Detect which cell encompasses the target text, then output its [x, y] center coordinate. 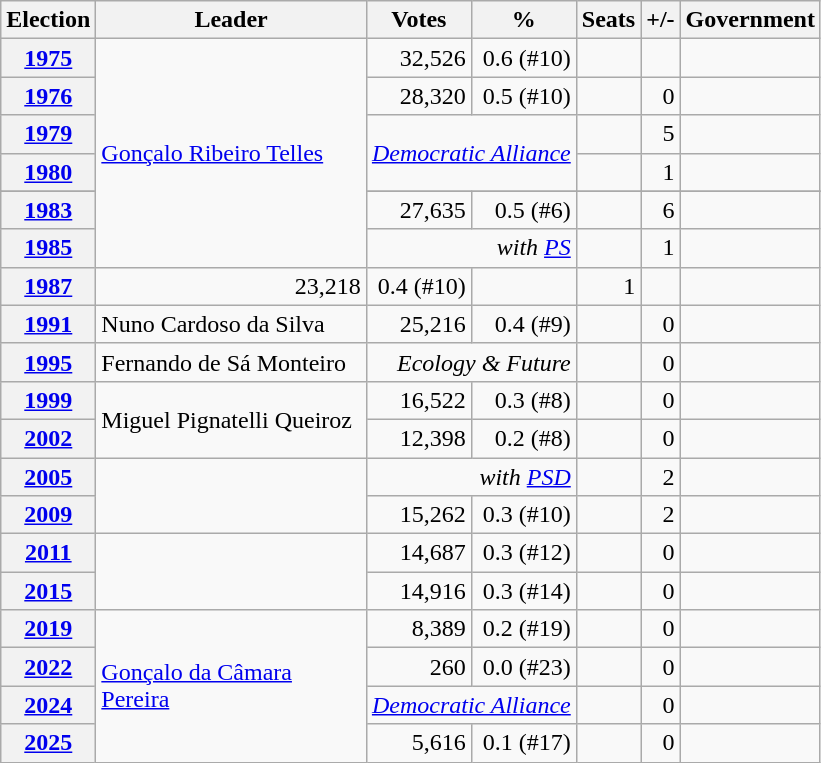
0.0 (#23) [524, 667]
2015 [48, 591]
27,635 [418, 210]
0.6 (#10) [524, 58]
0.3 (#14) [524, 591]
12,398 [418, 438]
260 [418, 667]
1976 [48, 96]
Fernando de Sá Monteiro [232, 362]
0.4 (#9) [524, 324]
2019 [48, 629]
0.4 (#10) [418, 286]
0.1 (#17) [524, 743]
14,687 [418, 553]
1975 [48, 58]
0.3 (#12) [524, 553]
2025 [48, 743]
1983 [48, 210]
0.5 (#10) [524, 96]
0.5 (#6) [524, 210]
Gonçalo Ribeiro Telles [232, 153]
1985 [48, 248]
Election [48, 20]
Nuno Cardoso da Silva [232, 324]
0.3 (#8) [524, 400]
23,218 [232, 286]
32,526 [418, 58]
1991 [48, 324]
16,522 [418, 400]
Votes [418, 20]
Seats [608, 20]
25,216 [418, 324]
with PS [471, 248]
1999 [48, 400]
2011 [48, 553]
with PSD [471, 477]
2002 [48, 438]
28,320 [418, 96]
8,389 [418, 629]
0.2 (#8) [524, 438]
1987 [48, 286]
14,916 [418, 591]
Miguel Pignatelli Queiroz [232, 419]
5,616 [418, 743]
15,262 [418, 515]
0.2 (#19) [524, 629]
2005 [48, 477]
Government [750, 20]
0.3 (#10) [524, 515]
Leader [232, 20]
Ecology & Future [471, 362]
1980 [48, 172]
6 [660, 210]
+/- [660, 20]
2024 [48, 705]
5 [660, 134]
Gonçalo da Câmara Pereira [232, 686]
1995 [48, 362]
2009 [48, 515]
% [524, 20]
1979 [48, 134]
2022 [48, 667]
